Extract the (X, Y) coordinate from the center of the cell holding the provided text.  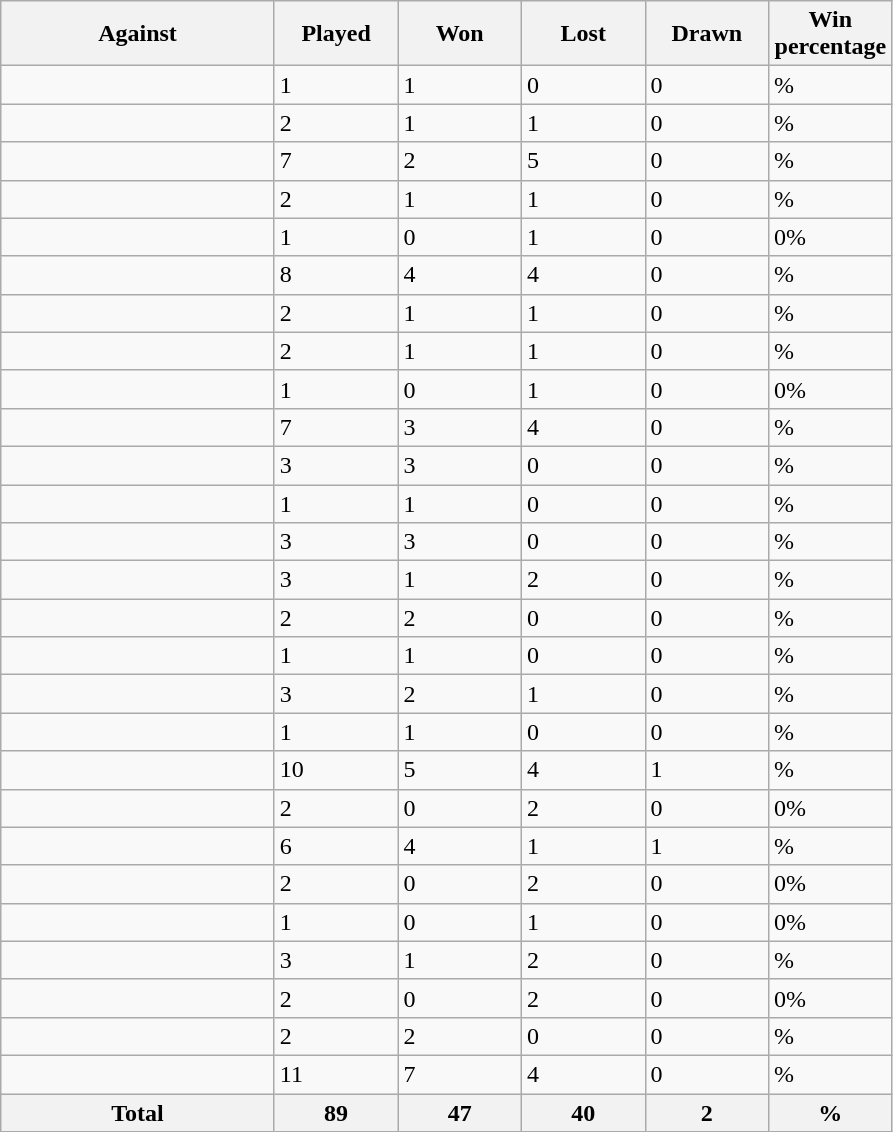
Total (138, 1113)
47 (460, 1113)
Played (336, 34)
8 (336, 275)
6 (336, 846)
Drawn (707, 34)
89 (336, 1113)
10 (336, 770)
Win percentage (831, 34)
11 (336, 1074)
Won (460, 34)
Against (138, 34)
40 (583, 1113)
Lost (583, 34)
